Return [X, Y] of the center of cell containing provided text 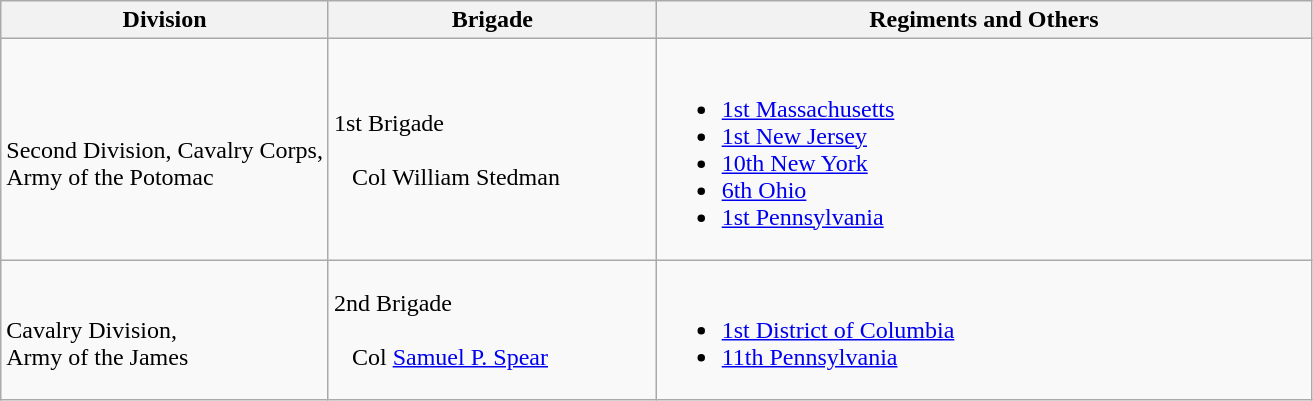
Regiments and Others [984, 20]
1st Massachusetts1st New Jersey10th New York6th Ohio1st Pennsylvania [984, 150]
Brigade [492, 20]
1st Brigade Col William Stedman [492, 150]
Division [165, 20]
2nd Brigade Col Samuel P. Spear [492, 330]
1st District of Columbia11th Pennsylvania [984, 330]
Second Division, Cavalry Corps, Army of the Potomac [165, 150]
Cavalry Division, Army of the James [165, 330]
